Extract the [x, y] coordinate from the center of the cell holding the provided text.  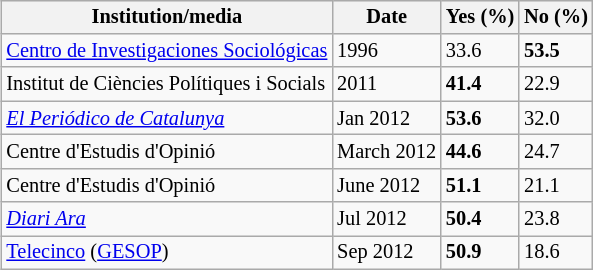
50.4 [480, 219]
23.8 [556, 219]
Centro de Investigaciones Sociológicas [166, 51]
March 2012 [386, 152]
No (%) [556, 17]
Institution/media [166, 17]
Yes (%) [480, 17]
33.6 [480, 51]
32.0 [556, 118]
53.6 [480, 118]
24.7 [556, 152]
Jul 2012 [386, 219]
Sep 2012 [386, 253]
50.9 [480, 253]
El Periódico de Catalunya [166, 118]
51.1 [480, 185]
18.6 [556, 253]
22.9 [556, 84]
Institut de Ciències Polítiques i Socials [166, 84]
44.6 [480, 152]
June 2012 [386, 185]
Telecinco (GESOP) [166, 253]
Date [386, 17]
53.5 [556, 51]
Diari Ara [166, 219]
41.4 [480, 84]
2011 [386, 84]
1996 [386, 51]
21.1 [556, 185]
Jan 2012 [386, 118]
